Return [X, Y] of the center of cell containing provided text 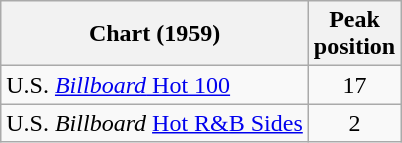
U.S. Billboard Hot R&B Sides [155, 123]
Peakposition [354, 34]
2 [354, 123]
Chart (1959) [155, 34]
17 [354, 85]
U.S. Billboard Hot 100 [155, 85]
